Locate the cell with the specified text and output its [x, y] center coordinate. 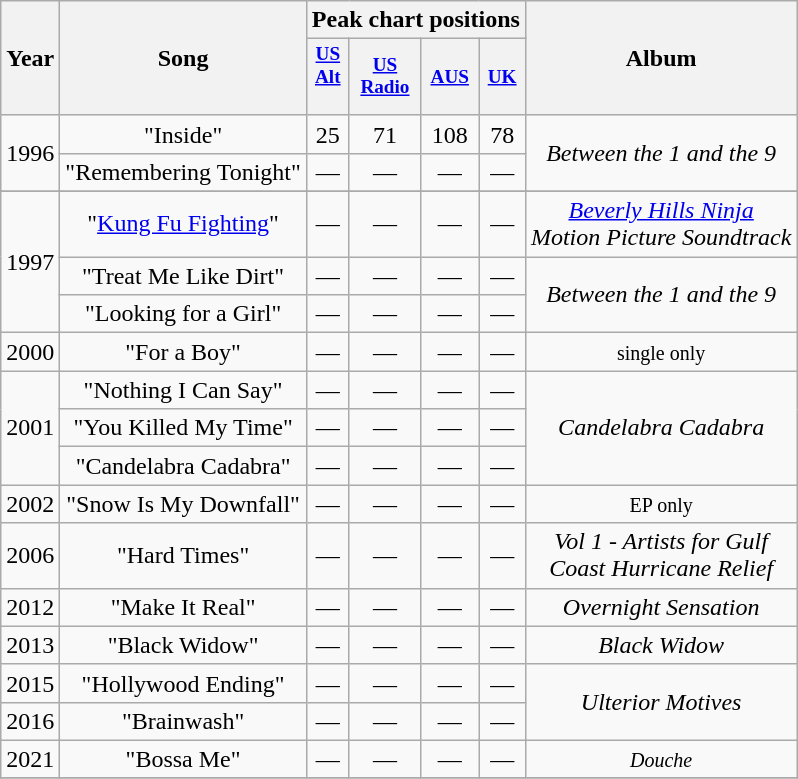
2021 [30, 759]
Year [30, 58]
Beverly Hills NinjaMotion Picture Soundtrack [660, 224]
2012 [30, 607]
Black Widow [660, 645]
UK [502, 78]
Douche [660, 759]
"Kung Fu Fighting" [184, 224]
2002 [30, 504]
2001 [30, 428]
"Candelabra Cadabra" [184, 466]
1996 [30, 153]
Peak chart positions [416, 20]
Overnight Sensation [660, 607]
78 [502, 134]
"Looking for a Girl" [184, 314]
108 [450, 134]
"Inside" [184, 134]
USAlt [328, 78]
Ulterior Motives [660, 702]
"Treat Me Like Dirt" [184, 276]
"Make It Real" [184, 607]
"Remembering Tonight" [184, 173]
"Hollywood Ending" [184, 683]
2015 [30, 683]
2006 [30, 556]
Song [184, 58]
"Snow Is My Downfall" [184, 504]
2016 [30, 721]
"Black Widow" [184, 645]
"For a Boy" [184, 352]
single only [660, 352]
2000 [30, 352]
"Nothing I Can Say" [184, 390]
"Brainwash" [184, 721]
"You Killed My Time" [184, 428]
AUS [450, 78]
"Bossa Me" [184, 759]
Candelabra Cadabra [660, 428]
25 [328, 134]
Album [660, 58]
1997 [30, 262]
EP only [660, 504]
71 [384, 134]
USRadio [384, 78]
Vol 1 - Artists for GulfCoast Hurricane Relief [660, 556]
2013 [30, 645]
"Hard Times" [184, 556]
